Return (x, y) of the center of cell containing provided text 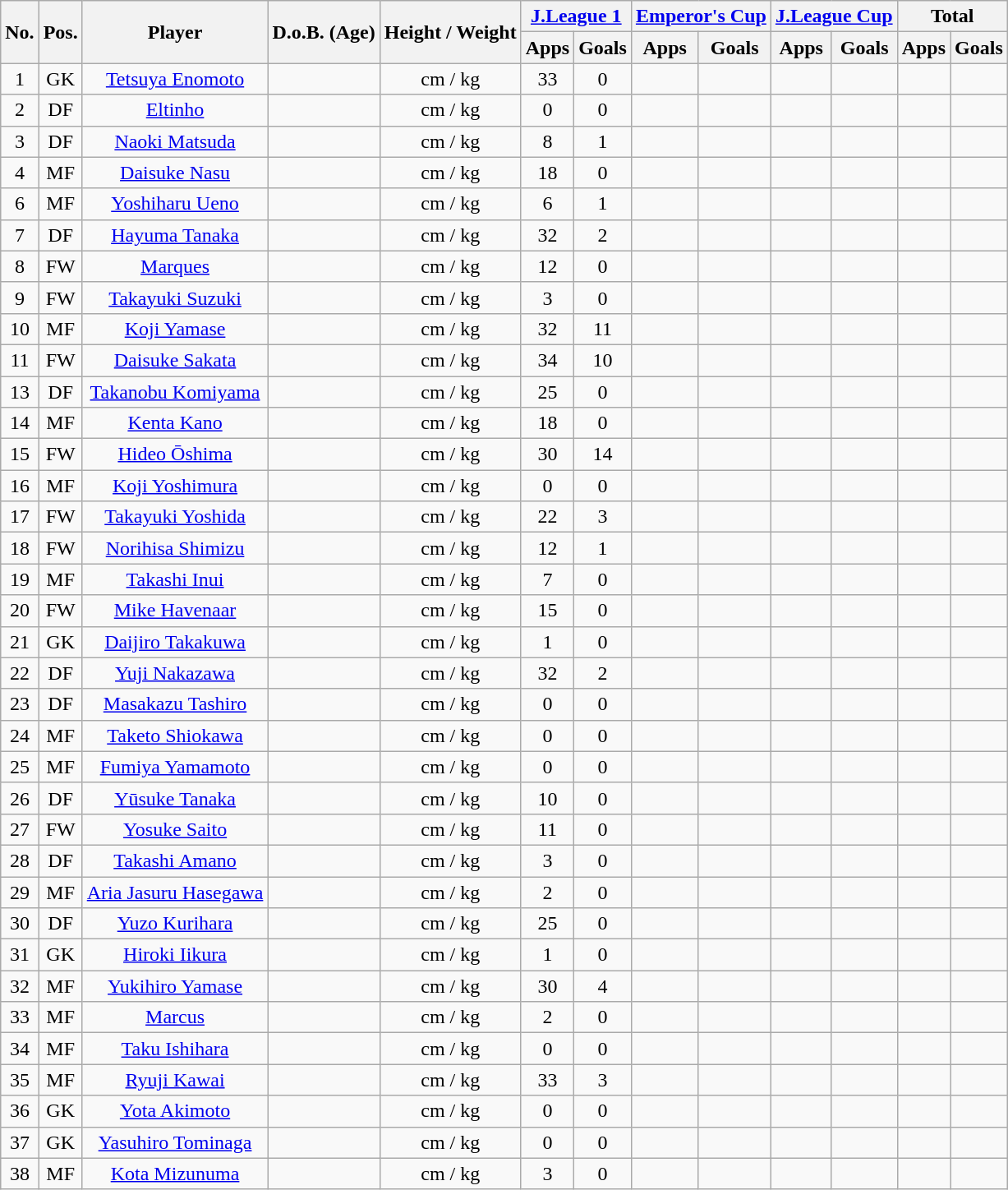
Yota Akimoto (175, 1111)
17 (20, 517)
Daijiro Takakuwa (175, 642)
Yuzo Kurihara (175, 924)
Eltinho (175, 110)
Hayuma Tanaka (175, 235)
Takashi Amano (175, 860)
26 (20, 798)
Hideo Ōshima (175, 454)
9 (20, 297)
16 (20, 486)
Marques (175, 266)
27 (20, 829)
No. (20, 32)
J.League Cup (834, 16)
Hiroki Iikura (175, 955)
Total (952, 16)
D.o.B. (Age) (324, 32)
23 (20, 704)
Koji Yoshimura (175, 486)
37 (20, 1142)
Norihisa Shimizu (175, 548)
Fumiya Yamamoto (175, 767)
29 (20, 892)
20 (20, 611)
28 (20, 860)
Mike Havenaar (175, 611)
Yosuke Saito (175, 829)
36 (20, 1111)
Emperor's Cup (701, 16)
Daisuke Nasu (175, 173)
Kenta Kano (175, 423)
Pos. (61, 32)
Marcus (175, 1017)
Ryuji Kawai (175, 1080)
Takayuki Yoshida (175, 517)
13 (20, 392)
Height / Weight (450, 32)
Tetsuya Enomoto (175, 79)
Daisuke Sakata (175, 360)
24 (20, 736)
21 (20, 642)
35 (20, 1080)
Taku Ishihara (175, 1049)
19 (20, 579)
38 (20, 1174)
Takayuki Suzuki (175, 297)
Aria Jasuru Hasegawa (175, 892)
Yūsuke Tanaka (175, 798)
Taketo Shiokawa (175, 736)
Yuji Nakazawa (175, 673)
Kota Mizunuma (175, 1174)
Yoshiharu Ueno (175, 204)
Takanobu Komiyama (175, 392)
Koji Yamase (175, 329)
Yukihiro Yamase (175, 986)
Masakazu Tashiro (175, 704)
Takashi Inui (175, 579)
31 (20, 955)
J.League 1 (576, 16)
Yasuhiro Tominaga (175, 1142)
Naoki Matsuda (175, 141)
Player (175, 32)
